Detect which cell encompasses the target text, then output its (x, y) center coordinate. 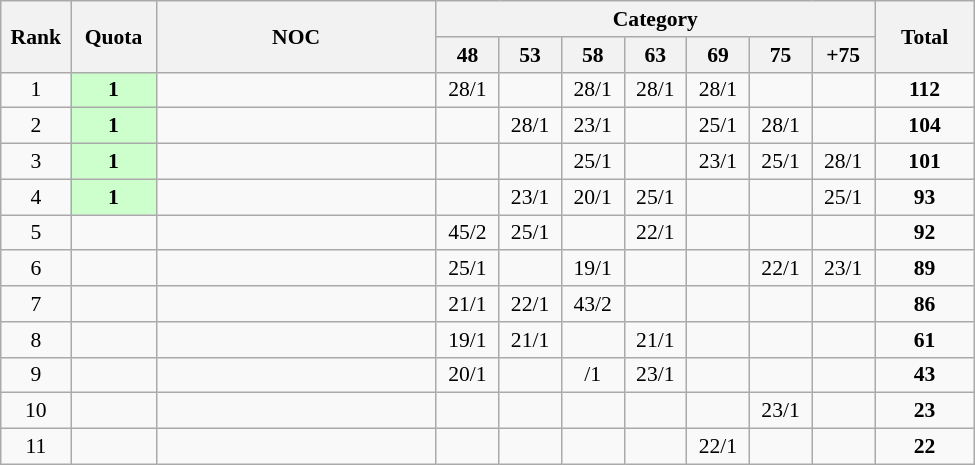
Quota (114, 36)
101 (924, 162)
86 (924, 304)
9 (36, 375)
/1 (592, 375)
69 (718, 55)
104 (924, 126)
23 (924, 411)
89 (924, 269)
93 (924, 197)
4 (36, 197)
75 (780, 55)
11 (36, 447)
+75 (844, 55)
61 (924, 340)
Category (655, 19)
63 (656, 55)
Total (924, 36)
7 (36, 304)
48 (468, 55)
92 (924, 233)
Rank (36, 36)
10 (36, 411)
5 (36, 233)
58 (592, 55)
8 (36, 340)
53 (530, 55)
2 (36, 126)
NOC (296, 36)
45/2 (468, 233)
43 (924, 375)
6 (36, 269)
43/2 (592, 304)
112 (924, 90)
3 (36, 162)
22 (924, 447)
